From the cell containing the given text, extract its center point as [x, y] coordinate. 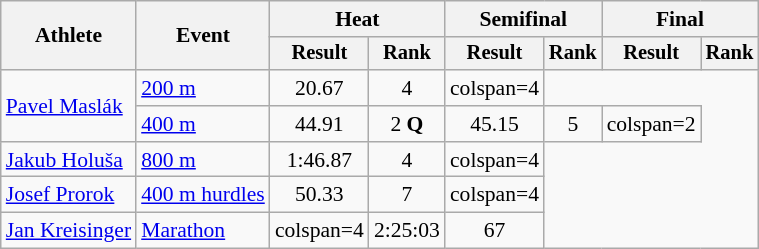
Event [203, 36]
2 Q [407, 124]
Jakub Holuša [68, 160]
45.15 [494, 124]
20.67 [320, 88]
5 [573, 124]
400 m hurdles [203, 195]
67 [494, 231]
Athlete [68, 36]
Josef Prorok [68, 195]
400 m [203, 124]
50.33 [320, 195]
Jan Kreisinger [68, 231]
Marathon [203, 231]
Semifinal [524, 19]
44.91 [320, 124]
2:25:03 [407, 231]
7 [407, 195]
Pavel Maslák [68, 106]
Final [680, 19]
200 m [203, 88]
Heat [358, 19]
800 m [203, 160]
colspan=2 [652, 124]
1:46.87 [320, 160]
